Return [x, y] of the center of cell containing provided text 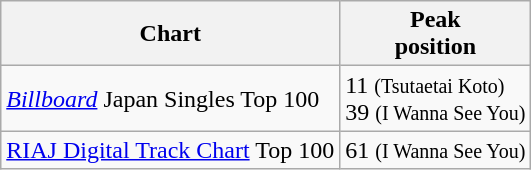
61 (I Wanna See You) [436, 150]
Chart [170, 34]
11 (Tsutaetai Koto)39 (I Wanna See You) [436, 98]
RIAJ Digital Track Chart Top 100 [170, 150]
Billboard Japan Singles Top 100 [170, 98]
Peakposition [436, 34]
